For the text-containing cell, return its midpoint in (X, Y) coordinate format. 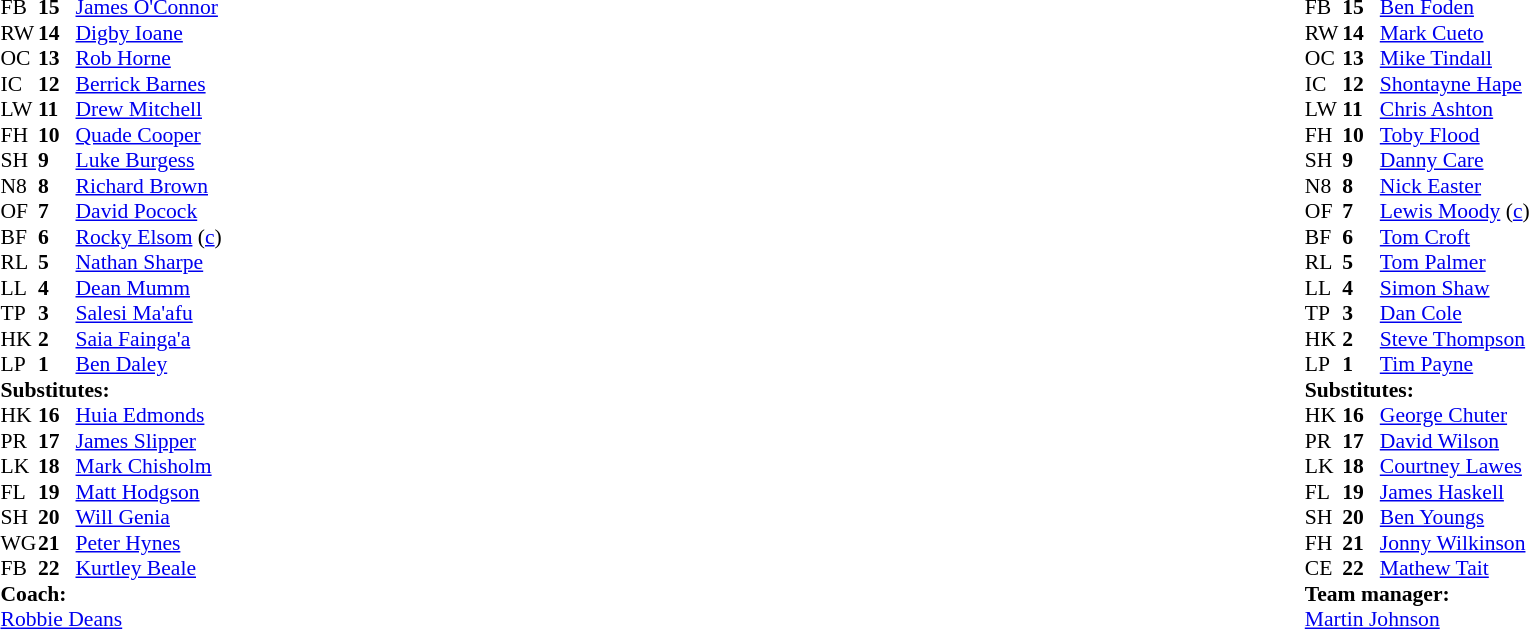
Coach: (110, 594)
Luke Burgess (149, 161)
WG (19, 543)
Richard Brown (149, 186)
Substitutes: (110, 390)
Ben Daley (149, 365)
CE (1324, 569)
Dean Mumm (149, 288)
Drew Mitchell (149, 109)
Matt Hodgson (149, 492)
Quade Cooper (149, 135)
Salesi Ma'afu (149, 313)
Saia Fainga'a (149, 339)
Kurtley Beale (149, 569)
Rocky Elsom (c) (149, 237)
Mark Chisholm (149, 467)
Berrick Barnes (149, 84)
Digby Ioane (149, 33)
Rob Horne (149, 59)
Huia Edmonds (149, 415)
David Pocock (149, 211)
FB (19, 569)
Peter Hynes (149, 543)
Nathan Sharpe (149, 263)
James Slipper (149, 441)
Will Genia (149, 517)
